Return [X, Y] of the center of cell containing provided text 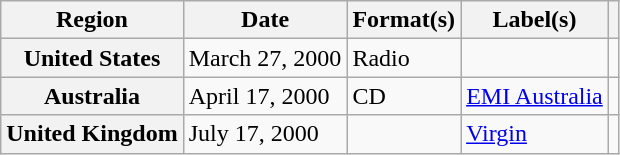
Region [92, 20]
United States [92, 58]
United Kingdom [92, 134]
July 17, 2000 [265, 134]
CD [404, 96]
April 17, 2000 [265, 96]
March 27, 2000 [265, 58]
Australia [92, 96]
Radio [404, 58]
Date [265, 20]
Label(s) [535, 20]
Format(s) [404, 20]
Virgin [535, 134]
EMI Australia [535, 96]
